Pinpoint the cell where the given text exists, returning its (x, y) midpoint coordinate. 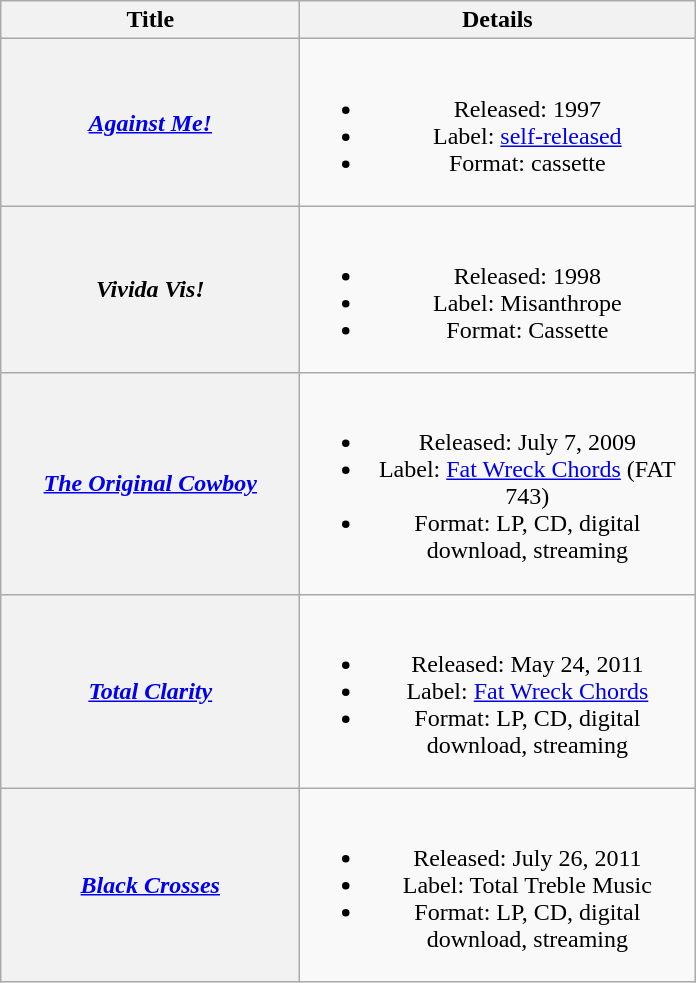
Total Clarity (150, 691)
Black Crosses (150, 885)
The Original Cowboy (150, 484)
Details (498, 20)
Released: May 24, 2011Label: Fat Wreck ChordsFormat: LP, CD, digital download, streaming (498, 691)
Released: July 7, 2009Label: Fat Wreck Chords (FAT 743)Format: LP, CD, digital download, streaming (498, 484)
Released: 1997Label: self-releasedFormat: cassette (498, 122)
Released: July 26, 2011Label: Total Treble MusicFormat: LP, CD, digital download, streaming (498, 885)
Released: 1998Label: MisanthropeFormat: Cassette (498, 290)
Against Me! (150, 122)
Title (150, 20)
Vivida Vis! (150, 290)
